From the cell containing the given text, extract its center point as (X, Y) coordinate. 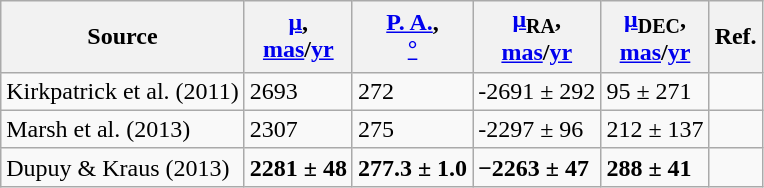
Ref. (736, 36)
μDEC,mas/yr (655, 36)
Source (122, 36)
−2263 ± 47 (537, 167)
-2691 ± 292 (537, 91)
275 (412, 129)
212 ± 137 (655, 129)
μ,mas/yr (298, 36)
μRA,mas/yr (537, 36)
2693 (298, 91)
-2297 ± 96 (537, 129)
2307 (298, 129)
277.3 ± 1.0 (412, 167)
95 ± 271 (655, 91)
272 (412, 91)
Marsh et al. (2013) (122, 129)
Dupuy & Kraus (2013) (122, 167)
P. A.,° (412, 36)
2281 ± 48 (298, 167)
288 ± 41 (655, 167)
Kirkpatrick et al. (2011) (122, 91)
